Detect which cell encompasses the target text, then output its [X, Y] center coordinate. 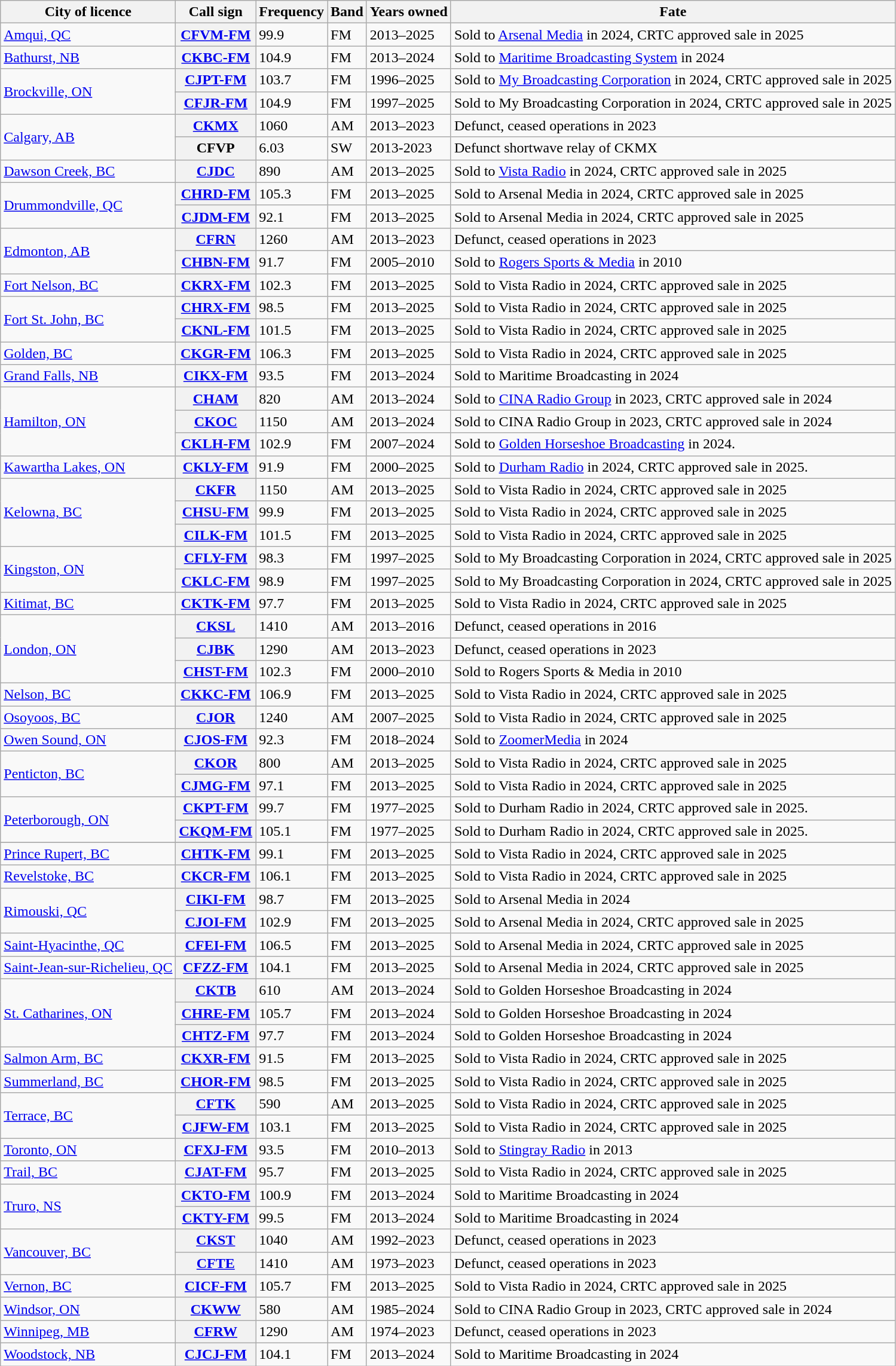
1996–2025 [409, 80]
Brockville, ON [88, 91]
100.9 [292, 1195]
CKTO-FM [216, 1195]
CJOI-FM [216, 922]
1973–2023 [409, 1263]
CHBN-FM [216, 262]
CFTK [216, 1104]
Winnipeg, MB [88, 1331]
Years owned [409, 12]
890 [292, 171]
Revelstoke, BC [88, 876]
92.1 [292, 216]
1974–2023 [409, 1331]
CFVM-FM [216, 35]
1040 [292, 1240]
98.9 [292, 580]
Penticton, BC [88, 774]
CKFR [216, 490]
CKWW [216, 1309]
2000–2010 [409, 672]
Band [347, 12]
1985–2024 [409, 1309]
CKTY-FM [216, 1218]
Prince Rupert, BC [88, 854]
CJOS-FM [216, 740]
91.7 [292, 262]
CKLC-FM [216, 580]
2010–2013 [409, 1150]
CIKI-FM [216, 899]
City of licence [88, 12]
Vernon, BC [88, 1286]
Owen Sound, ON [88, 740]
CKXR-FM [216, 1059]
Bathurst, NB [88, 57]
CJBK [216, 649]
CKNL-FM [216, 331]
Frequency [292, 12]
91.9 [292, 467]
CKST [216, 1240]
Kingston, ON [88, 569]
99.1 [292, 854]
CKTK-FM [216, 603]
CKKC-FM [216, 695]
CJPT-FM [216, 80]
Osoyoos, BC [88, 717]
1240 [292, 717]
CFLY-FM [216, 558]
Saint-Jean-sur-Richelieu, QC [88, 967]
1992–2023 [409, 1240]
99.5 [292, 1218]
Grand Falls, NB [88, 376]
Salmon Arm, BC [88, 1059]
CKOC [216, 421]
CJCJ-FM [216, 1354]
CHST-FM [216, 672]
St. Catharines, ON [88, 1013]
London, ON [88, 649]
Windsor, ON [88, 1309]
Woodstock, NB [88, 1354]
Peterborough, ON [88, 820]
91.5 [292, 1059]
CICF-FM [216, 1286]
CKLH-FM [216, 444]
105.1 [292, 831]
CKQM-FM [216, 831]
CHOR-FM [216, 1081]
105.3 [292, 194]
Terrace, BC [88, 1116]
CJDM-FM [216, 216]
Kitimat, BC [88, 603]
Dawson Creek, BC [88, 171]
98.7 [292, 899]
2007–2024 [409, 444]
CKCR-FM [216, 876]
820 [292, 399]
Saint-Hyacinthe, QC [88, 945]
Calgary, AB [88, 137]
CFTE [216, 1263]
2000–2025 [409, 467]
CFZZ-FM [216, 967]
CFRN [216, 239]
CKPT-FM [216, 808]
98.3 [292, 558]
610 [292, 990]
CFXJ-FM [216, 1150]
106.3 [292, 353]
Defunct, ceased operations in 2016 [673, 626]
CKLY-FM [216, 467]
Drummondville, QC [88, 205]
2018–2024 [409, 740]
Edmonton, AB [88, 250]
CHRX-FM [216, 308]
CFVP [216, 148]
Fort Nelson, BC [88, 285]
CKSL [216, 626]
CIKX-FM [216, 376]
Toronto, ON [88, 1150]
Fort St. John, BC [88, 319]
97.1 [292, 786]
Sold to Maritime Broadcasting System in 2024 [673, 57]
Kelowna, BC [88, 512]
CJDC [216, 171]
Defunct shortwave relay of CKMX [673, 148]
2013–2016 [409, 626]
CILK-FM [216, 535]
CKOR [216, 763]
CHRE-FM [216, 1013]
CFEI-FM [216, 945]
1060 [292, 126]
CKGR-FM [216, 353]
Summerland, BC [88, 1081]
CKBC-FM [216, 57]
SW [347, 148]
CJOR [216, 717]
CKTB [216, 990]
Nelson, BC [88, 695]
2005–2010 [409, 262]
Sold to Stingray Radio in 2013 [673, 1150]
Truro, NS [88, 1206]
Call sign [216, 12]
580 [292, 1309]
CFJR-FM [216, 103]
106.5 [292, 945]
CHSU-FM [216, 512]
CJMG-FM [216, 786]
Golden, BC [88, 353]
95.7 [292, 1172]
Sold to Arsenal Media in 2024 [673, 899]
Amqui, QC [88, 35]
CJFW-FM [216, 1127]
Vancouver, BC [88, 1252]
2013-2023 [409, 148]
106.9 [292, 695]
CKMX [216, 126]
Sold to ZoomerMedia in 2024 [673, 740]
Kawartha Lakes, ON [88, 467]
99.7 [292, 808]
CFRW [216, 1331]
Hamilton, ON [88, 421]
800 [292, 763]
Trail, BC [88, 1172]
CJAT-FM [216, 1172]
1260 [292, 239]
92.3 [292, 740]
103.7 [292, 80]
590 [292, 1104]
CHAM [216, 399]
CHTZ-FM [216, 1036]
103.1 [292, 1127]
106.1 [292, 876]
Sold to Golden Horseshoe Broadcasting in 2024. [673, 444]
Rimouski, QC [88, 910]
CHRD-FM [216, 194]
Fate [673, 12]
6.03 [292, 148]
2007–2025 [409, 717]
CKRX-FM [216, 285]
CHTK-FM [216, 854]
